Pinpoint the cell where the given text exists, returning its [x, y] midpoint coordinate. 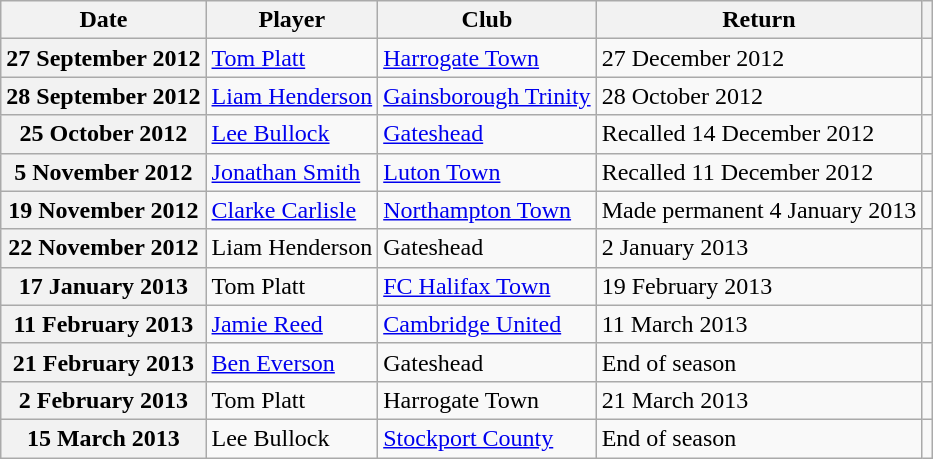
Ben Everson [292, 362]
21 February 2013 [104, 362]
5 November 2012 [104, 172]
2 January 2013 [759, 248]
Player [292, 20]
11 March 2013 [759, 324]
Northampton Town [487, 210]
28 September 2012 [104, 96]
15 March 2013 [104, 438]
28 October 2012 [759, 96]
Recalled 14 December 2012 [759, 134]
19 November 2012 [104, 210]
2 February 2013 [104, 400]
27 September 2012 [104, 58]
27 December 2012 [759, 58]
Jamie Reed [292, 324]
19 February 2013 [759, 286]
25 October 2012 [104, 134]
Club [487, 20]
Gainsborough Trinity [487, 96]
Jonathan Smith [292, 172]
17 January 2013 [104, 286]
Made permanent 4 January 2013 [759, 210]
Stockport County [487, 438]
22 November 2012 [104, 248]
Cambridge United [487, 324]
21 March 2013 [759, 400]
Luton Town [487, 172]
Clarke Carlisle [292, 210]
11 February 2013 [104, 324]
FC Halifax Town [487, 286]
Return [759, 20]
Recalled 11 December 2012 [759, 172]
Date [104, 20]
